Detect which cell encompasses the target text, then output its (X, Y) center coordinate. 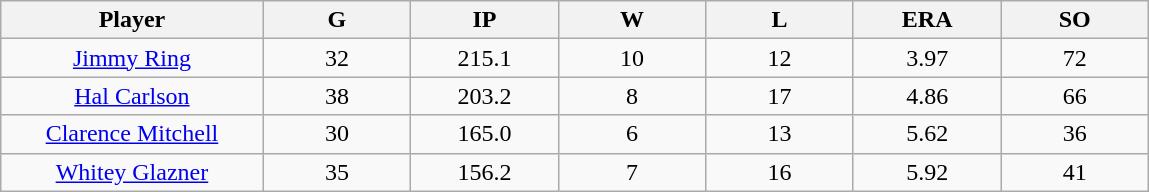
16 (780, 172)
Jimmy Ring (132, 58)
165.0 (485, 134)
Whitey Glazner (132, 172)
SO (1075, 20)
Clarence Mitchell (132, 134)
156.2 (485, 172)
66 (1075, 96)
6 (632, 134)
L (780, 20)
13 (780, 134)
12 (780, 58)
4.86 (927, 96)
41 (1075, 172)
W (632, 20)
8 (632, 96)
72 (1075, 58)
203.2 (485, 96)
3.97 (927, 58)
30 (337, 134)
5.92 (927, 172)
35 (337, 172)
7 (632, 172)
215.1 (485, 58)
IP (485, 20)
10 (632, 58)
G (337, 20)
38 (337, 96)
5.62 (927, 134)
Player (132, 20)
17 (780, 96)
36 (1075, 134)
ERA (927, 20)
Hal Carlson (132, 96)
32 (337, 58)
